Search for the cell housing the specified text and yield its (X, Y) center coordinate. 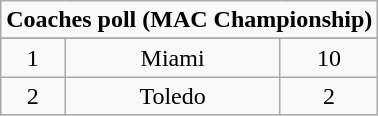
Coaches poll (MAC Championship) (190, 20)
Miami (172, 58)
10 (329, 58)
Toledo (172, 96)
1 (33, 58)
